Extract the [X, Y] coordinate from the center of the cell holding the provided text.  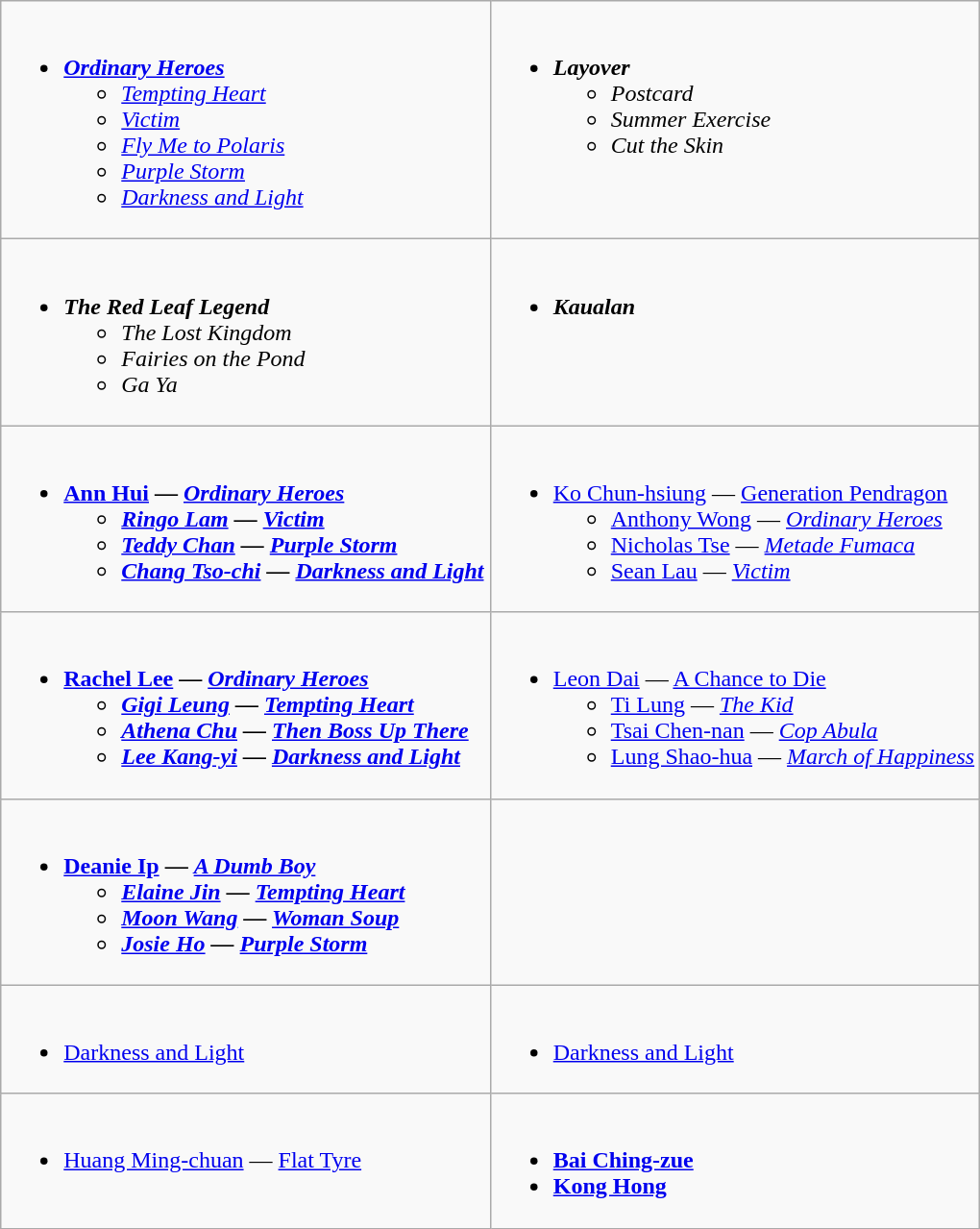
Rachel Lee — Ordinary HeroesGigi Leung — Tempting HeartAthena Chu — Then Boss Up ThereLee Kang-yi — Darkness and Light [246, 705]
Kaualan [734, 332]
Bai Ching-zueKong Hong [734, 1161]
Deanie Ip — A Dumb BoyElaine Jin — Tempting HeartMoon Wang — Woman SoupJosie Ho — Purple Storm [246, 892]
Ann Hui — Ordinary HeroesRingo Lam — VictimTeddy Chan — Purple StormChang Tso-chi — Darkness and Light [246, 519]
Leon Dai — A Chance to DieTi Lung — The KidTsai Chen-nan — Cop AbulaLung Shao-hua — March of Happiness [734, 705]
The Red Leaf LegendThe Lost KingdomFairies on the PondGa Ya [246, 332]
Ko Chun-hsiung — Generation PendragonAnthony Wong — Ordinary HeroesNicholas Tse — Metade FumacaSean Lau — Victim [734, 519]
Ordinary HeroesTempting HeartVictimFly Me to PolarisPurple StormDarkness and Light [246, 120]
Huang Ming-chuan — Flat Tyre [246, 1161]
LayoverPostcardSummer ExerciseCut the Skin [734, 120]
